Provide the (x, y) coordinate of the cell's center where the given text is located.  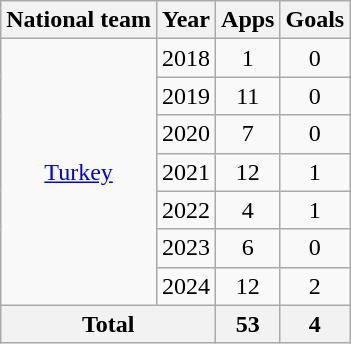
Total (108, 324)
6 (248, 248)
2020 (186, 134)
2019 (186, 96)
2021 (186, 172)
2023 (186, 248)
Year (186, 20)
53 (248, 324)
National team (79, 20)
7 (248, 134)
2022 (186, 210)
2018 (186, 58)
Goals (315, 20)
Turkey (79, 172)
2 (315, 286)
2024 (186, 286)
Apps (248, 20)
11 (248, 96)
